Return the (X, Y) coordinate for the center point of the cell that contains the specified text.  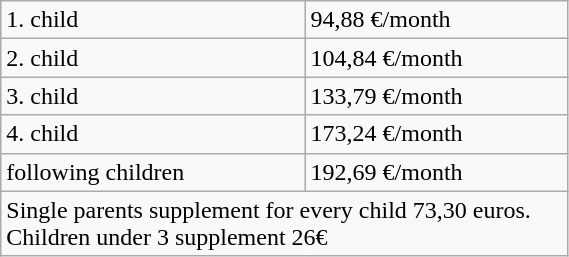
2. child (153, 58)
following children (153, 172)
4. child (153, 134)
173,24 €/month (436, 134)
1. child (153, 20)
104,84 €/month (436, 58)
3. child (153, 96)
133,79 €/month (436, 96)
Single parents supplement for every child 73,30 euros. Children under 3 supplement 26€ (284, 224)
94,88 €/month (436, 20)
192,69 €/month (436, 172)
